Return [x, y] of the center of cell containing provided text 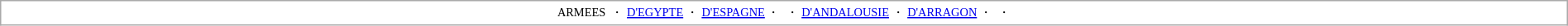
ARMEES ・ D'EGYPTE ・ D'ESPAGNE ・ ・ D'ANDALOUSIE ・ D'ARRAGON ・ ・ [784, 13]
